From the cell containing the given text, extract its center point as (x, y) coordinate. 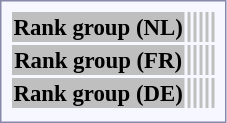
Rank group (DE) (98, 93)
Rank group (NL) (98, 27)
Rank group (FR) (98, 60)
